Determine the (x, y) coordinate at the center of the cell enclosing the given text.  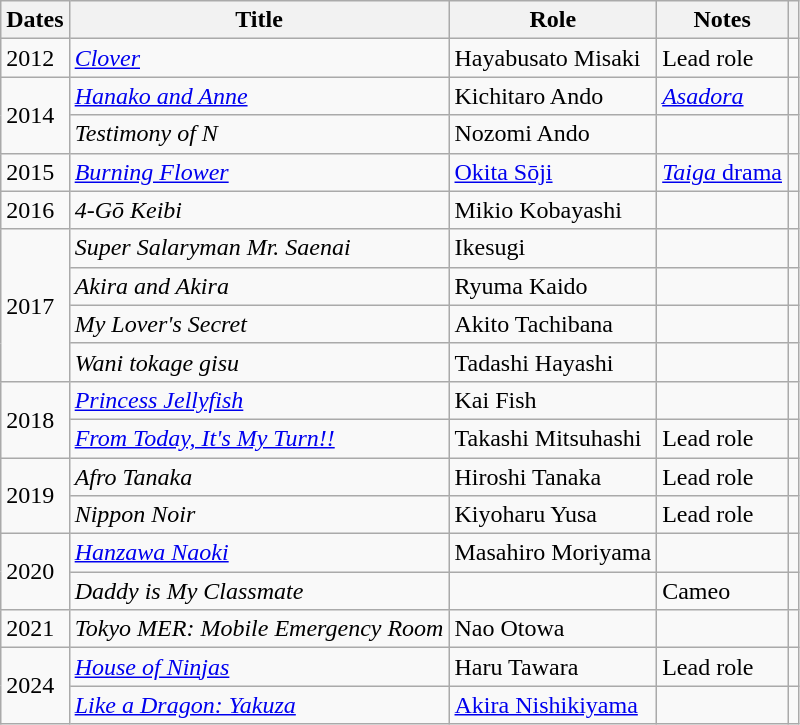
2021 (35, 629)
Cameo (722, 591)
Asadora (722, 96)
Super Salaryman Mr. Saenai (259, 248)
Tokyo MER: Mobile Emergency Room (259, 629)
Hayabusato Misaki (553, 58)
Masahiro Moriyama (553, 553)
Akira and Akira (259, 286)
2019 (35, 496)
Nao Otowa (553, 629)
Hanzawa Naoki (259, 553)
Clover (259, 58)
Hiroshi Tanaka (553, 477)
Nippon Noir (259, 515)
Haru Tawara (553, 667)
Okita Sōji (553, 172)
My Lover's Secret (259, 324)
Notes (722, 20)
2017 (35, 305)
Nozomi Ando (553, 134)
Ryuma Kaido (553, 286)
2012 (35, 58)
Takashi Mitsuhashi (553, 438)
Princess Jellyfish (259, 400)
Wani tokage gisu (259, 362)
Burning Flower (259, 172)
Daddy is My Classmate (259, 591)
Kai Fish (553, 400)
Title (259, 20)
Ikesugi (553, 248)
Hanako and Anne (259, 96)
Dates (35, 20)
2020 (35, 572)
Afro Tanaka (259, 477)
4-Gō Keibi (259, 210)
Taiga drama (722, 172)
2015 (35, 172)
Akira Nishikiyama (553, 705)
House of Ninjas (259, 667)
Kichitaro Ando (553, 96)
2024 (35, 686)
2016 (35, 210)
Kiyoharu Yusa (553, 515)
Mikio Kobayashi (553, 210)
2018 (35, 419)
Akito Tachibana (553, 324)
2014 (35, 115)
Tadashi Hayashi (553, 362)
Like a Dragon: Yakuza (259, 705)
Role (553, 20)
Testimony of N (259, 134)
From Today, It's My Turn!! (259, 438)
